Find where the given text appears and provide that cell's center as (X, Y) coordinate. 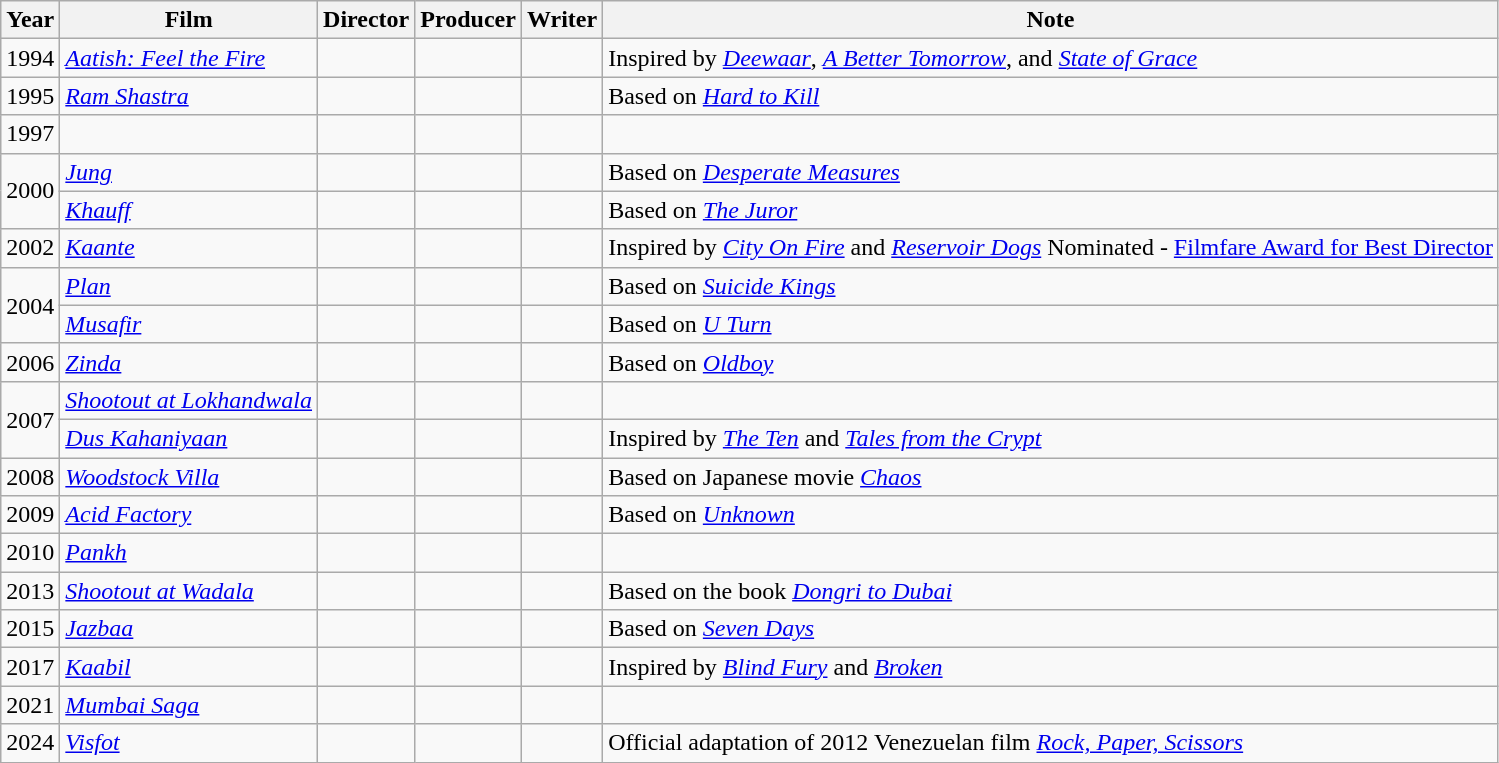
Jung (189, 172)
Based on Seven Days (1051, 629)
Shootout at Wadala (189, 591)
2024 (30, 743)
Zinda (189, 362)
Inspired by The Ten and Tales from the Crypt (1051, 438)
2007 (30, 419)
Based on Unknown (1051, 515)
2009 (30, 515)
Based on Japanese movie Chaos (1051, 477)
Official adaptation of 2012 Venezuelan film Rock, Paper, Scissors (1051, 743)
2006 (30, 362)
2008 (30, 477)
2010 (30, 553)
Writer (562, 20)
2000 (30, 191)
Inspired by City On Fire and Reservoir Dogs Nominated - Filmfare Award for Best Director (1051, 248)
Mumbai Saga (189, 705)
Film (189, 20)
Acid Factory (189, 515)
Year (30, 20)
Note (1051, 20)
Based on The Juror (1051, 210)
Based on the book Dongri to Dubai (1051, 591)
2017 (30, 667)
Based on U Turn (1051, 324)
2021 (30, 705)
2002 (30, 248)
Inspired by Deewaar, A Better Tomorrow, and State of Grace (1051, 58)
Ram Shastra (189, 96)
Based on Desperate Measures (1051, 172)
Inspired by Blind Fury and Broken (1051, 667)
Based on Oldboy (1051, 362)
Kaabil (189, 667)
2015 (30, 629)
2013 (30, 591)
2004 (30, 305)
Pankh (189, 553)
Kaante (189, 248)
Aatish: Feel the Fire (189, 58)
1994 (30, 58)
Producer (468, 20)
Director (366, 20)
1995 (30, 96)
1997 (30, 134)
Khauff (189, 210)
Jazbaa (189, 629)
Shootout at Lokhandwala (189, 400)
Based on Suicide Kings (1051, 286)
Dus Kahaniyaan (189, 438)
Visfot (189, 743)
Plan (189, 286)
Based on Hard to Kill (1051, 96)
Woodstock Villa (189, 477)
Musafir (189, 324)
